Detect which cell encompasses the target text, then output its [x, y] center coordinate. 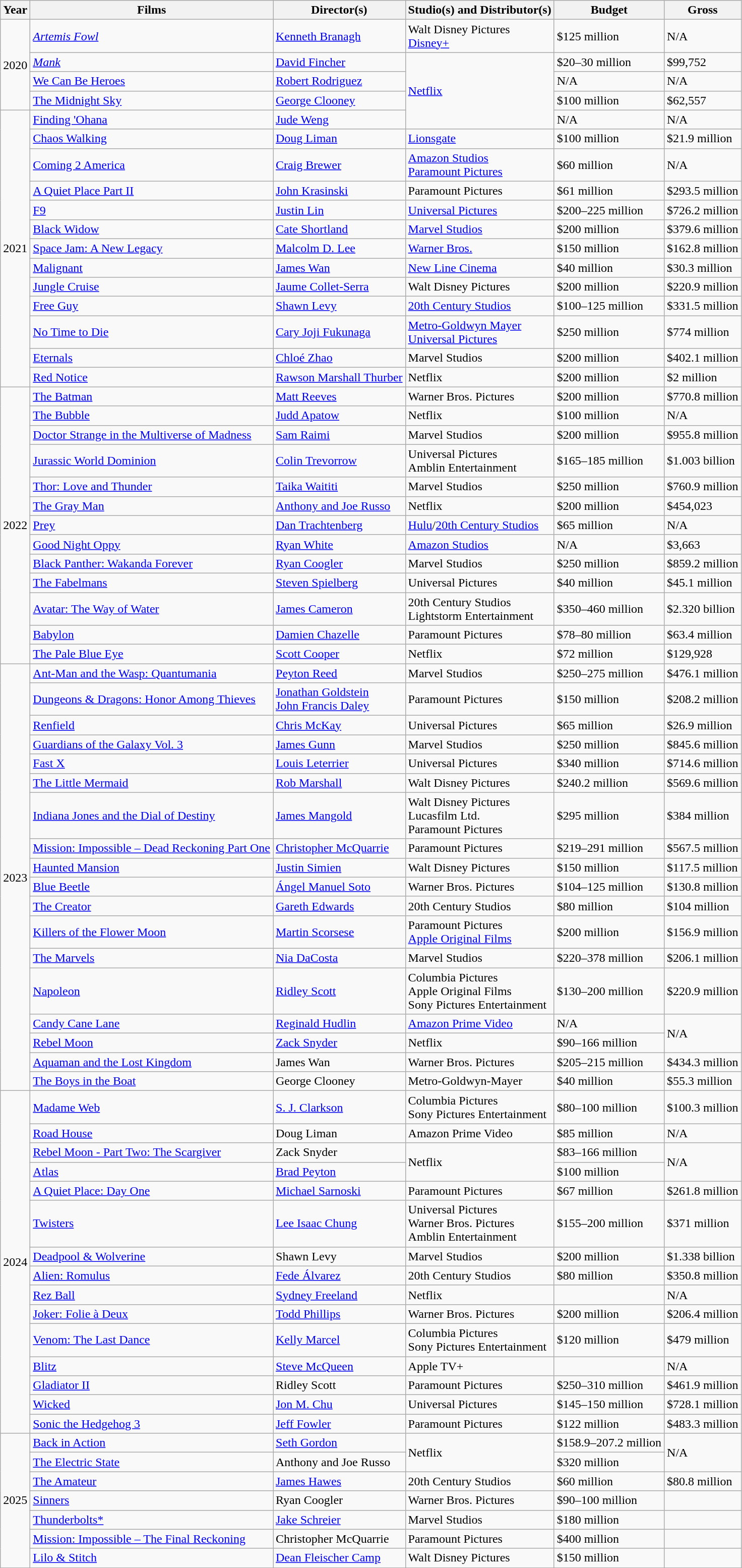
$55.3 million [703, 1081]
The Little Mermaid [152, 783]
Black Panther: Wakanda Forever [152, 563]
Seth Gordon [340, 1443]
Brad Peyton [340, 1172]
Road House [152, 1133]
Twisters [152, 1224]
The Batman [152, 396]
$80.8 million [703, 1481]
Madame Web [152, 1108]
$30.3 million [703, 268]
$295 million [609, 816]
Studio(s) and Distributor(s) [480, 10]
Lee Isaac Chung [340, 1224]
New Line Cinema [480, 268]
$90–166 million [609, 1043]
James Mangold [340, 816]
2021 [15, 248]
$21.9 million [703, 139]
$384 million [703, 816]
Metro-Goldwyn MayerUniversal Pictures [480, 332]
Free Guy [152, 306]
$130–200 million [609, 991]
The Marvels [152, 958]
Mission: Impossible – The Final Reckoning [152, 1539]
Walt Disney PicturesLucasfilm Ltd.Paramount Pictures [480, 816]
Jeff Fowler [340, 1424]
Aquaman and the Lost Kingdom [152, 1062]
Chaos Walking [152, 139]
The Amateur [152, 1481]
$45.1 million [703, 583]
$1.003 billion [703, 461]
The Boys in the Boat [152, 1081]
Mank [152, 62]
$714.6 million [703, 764]
$83–166 million [609, 1152]
Sonic the Hedgehog 3 [152, 1424]
Back in Action [152, 1443]
$100–125 million [609, 306]
Avatar: The Way of Water [152, 608]
$120 million [609, 1340]
$845.6 million [703, 744]
$206.1 million [703, 958]
Chris McKay [340, 725]
The Creator [152, 906]
$80–100 million [609, 1108]
Columbia PicturesApple Original FilmsSony Pictures Entertainment [480, 991]
Thunderbolts* [152, 1520]
Malignant [152, 268]
$104 million [703, 906]
A Quiet Place Part II [152, 191]
Prey [152, 525]
We Can Be Heroes [152, 81]
$220–378 million [609, 958]
$99,752 [703, 62]
Chloé Zhao [340, 358]
Nia DaCosta [340, 958]
$250–275 million [609, 673]
Justin Lin [340, 210]
Alien: Romulus [152, 1275]
$206.4 million [703, 1314]
$569.6 million [703, 783]
Gareth Edwards [340, 906]
Rez Ball [152, 1295]
Craig Brewer [340, 164]
Killers of the Flower Moon [152, 932]
Ángel Manuel Soto [340, 887]
Amazon StudiosParamount Pictures [480, 164]
$2 million [703, 377]
Jude Weng [340, 120]
$205–215 million [609, 1062]
$219–291 million [609, 848]
$476.1 million [703, 673]
2020 [15, 65]
Sydney Freeland [340, 1295]
$320 million [609, 1462]
$859.2 million [703, 563]
Jonathan GoldsteinJohn Francis Daley [340, 699]
$567.5 million [703, 848]
The Midnight Sky [152, 100]
Sinners [152, 1500]
$62,557 [703, 100]
Candy Cane Lane [152, 1024]
$20–30 million [609, 62]
Damien Chazelle [340, 635]
Kenneth Branagh [340, 36]
Justin Simien [340, 867]
Martin Scorsese [340, 932]
2023 [15, 878]
David Fincher [340, 62]
Todd Phillips [340, 1314]
$129,928 [703, 654]
$726.2 million [703, 210]
$3,663 [703, 544]
Amazon Studios [480, 544]
Jurassic World Dominion [152, 461]
Wicked [152, 1405]
$461.9 million [703, 1385]
Universal PicturesWarner Bros. PicturesAmblin Entertainment [480, 1224]
Guardians of the Galaxy Vol. 3 [152, 744]
Apple TV+ [480, 1366]
Blitz [152, 1366]
$728.1 million [703, 1405]
Lilo & Stitch [152, 1558]
Dan Trachtenberg [340, 525]
$240.2 million [609, 783]
Atlas [152, 1172]
$125 million [609, 36]
$155–200 million [609, 1224]
Paramount PicturesApple Original Films [480, 932]
Films [152, 10]
$208.2 million [703, 699]
S. J. Clarkson [340, 1108]
$261.8 million [703, 1191]
$156.9 million [703, 932]
Peyton Reed [340, 673]
Rawson Marshall Thurber [340, 377]
James Gunn [340, 744]
$402.1 million [703, 358]
Dean Fleischer Camp [340, 1558]
$85 million [609, 1133]
Louis Leterrier [340, 764]
Judd Apatow [340, 416]
Ant-Man and the Wasp: Quantumania [152, 673]
$770.8 million [703, 396]
Reginald Hudlin [340, 1024]
Good Night Oppy [152, 544]
Babylon [152, 635]
Ryan White [340, 544]
Jake Schreier [340, 1520]
$1.338 billion [703, 1256]
$340 million [609, 764]
$90–100 million [609, 1500]
$145–150 million [609, 1405]
Doctor Strange in the Multiverse of Madness [152, 435]
$180 million [609, 1520]
The Electric State [152, 1462]
Steve McQueen [340, 1366]
Colin Trevorrow [340, 461]
John Krasinski [340, 191]
Gladiator II [152, 1385]
The Fabelmans [152, 583]
The Pale Blue Eye [152, 654]
Dungeons & Dragons: Honor Among Thieves [152, 699]
$379.6 million [703, 229]
Taika Waititi [340, 487]
Director(s) [340, 10]
James Hawes [340, 1481]
Fast X [152, 764]
Rebel Moon [152, 1043]
$2.320 billion [703, 608]
Malcolm D. Lee [340, 248]
Deadpool & Wolverine [152, 1256]
Renfield [152, 725]
$72 million [609, 654]
Rob Marshall [340, 783]
$293.5 million [703, 191]
Budget [609, 10]
$63.4 million [703, 635]
Mission: Impossible – Dead Reckoning Part One [152, 848]
$483.3 million [703, 1424]
Gross [703, 10]
$350–460 million [609, 608]
James Cameron [340, 608]
Matt Reeves [340, 396]
Blue Beetle [152, 887]
Lionsgate [480, 139]
Space Jam: A New Legacy [152, 248]
Steven Spielberg [340, 583]
$250–310 million [609, 1385]
Universal PicturesAmblin Entertainment [480, 461]
$350.8 million [703, 1275]
The Gray Man [152, 506]
Warner Bros. [480, 248]
A Quiet Place: Day One [152, 1191]
$200–225 million [609, 210]
Cate Shortland [340, 229]
F9 [152, 210]
The Bubble [152, 416]
$434.3 million [703, 1062]
Red Notice [152, 377]
2022 [15, 526]
Metro-Goldwyn-Mayer [480, 1081]
$955.8 million [703, 435]
Venom: The Last Dance [152, 1340]
Finding 'Ohana [152, 120]
Black Widow [152, 229]
$331.5 million [703, 306]
Artemis Fowl [152, 36]
Joker: Folie à Deux [152, 1314]
$774 million [703, 332]
$479 million [703, 1340]
$26.9 million [703, 725]
$454,023 [703, 506]
$100.3 million [703, 1108]
$67 million [609, 1191]
$117.5 million [703, 867]
$165–185 million [609, 461]
$104–125 million [609, 887]
Cary Joji Fukunaga [340, 332]
Jaume Collet-Serra [340, 287]
Kelly Marcel [340, 1340]
$130.8 million [703, 887]
Sam Raimi [340, 435]
Year [15, 10]
$371 million [703, 1224]
$760.9 million [703, 487]
Walt Disney PicturesDisney+ [480, 36]
$162.8 million [703, 248]
$61 million [609, 191]
Robert Rodriguez [340, 81]
Indiana Jones and the Dial of Destiny [152, 816]
Haunted Mansion [152, 867]
Thor: Love and Thunder [152, 487]
Napoleon [152, 991]
Jon M. Chu [340, 1405]
Eternals [152, 358]
2024 [15, 1262]
$78–80 million [609, 635]
Hulu/20th Century Studios [480, 525]
20th Century StudiosLightstorm Entertainment [480, 608]
Scott Cooper [340, 654]
Michael Sarnoski [340, 1191]
Jungle Cruise [152, 287]
$158.9–207.2 million [609, 1443]
$400 million [609, 1539]
No Time to Die [152, 332]
Coming 2 America [152, 164]
Fede Álvarez [340, 1275]
2025 [15, 1500]
Rebel Moon - Part Two: The Scargiver [152, 1152]
$122 million [609, 1424]
